Return the [X, Y] coordinate for the center point of the cell that contains the specified text.  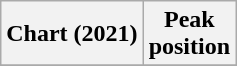
Peakposition [189, 34]
Chart (2021) [72, 34]
